Search for the cell housing the specified text and yield its (X, Y) center coordinate. 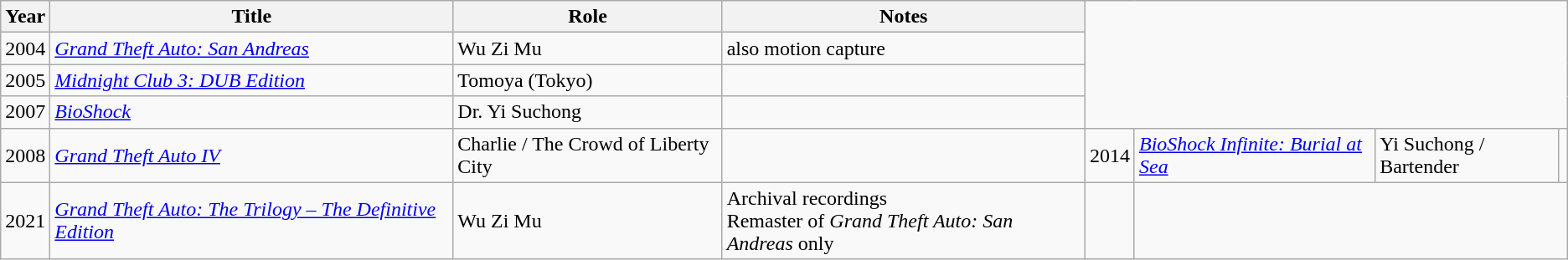
Archival recordingsRemaster of Grand Theft Auto: San Andreas only (903, 221)
Charlie / The Crowd of Liberty City (588, 155)
Role (588, 17)
Grand Theft Auto: The Trilogy – The Definitive Edition (251, 221)
Grand Theft Auto: San Andreas (251, 48)
Yi Suchong / Bartender (1467, 155)
also motion capture (903, 48)
Dr. Yi Suchong (588, 112)
2004 (25, 48)
Tomoya (Tokyo) (588, 80)
2005 (25, 80)
2008 (25, 155)
Year (25, 17)
Notes (903, 17)
Title (251, 17)
BioShock (251, 112)
Midnight Club 3: DUB Edition (251, 80)
2021 (25, 221)
2014 (1109, 155)
2007 (25, 112)
BioShock Infinite: Burial at Sea (1255, 155)
Grand Theft Auto IV (251, 155)
